Find where the given text appears and provide that cell's center as [x, y] coordinate. 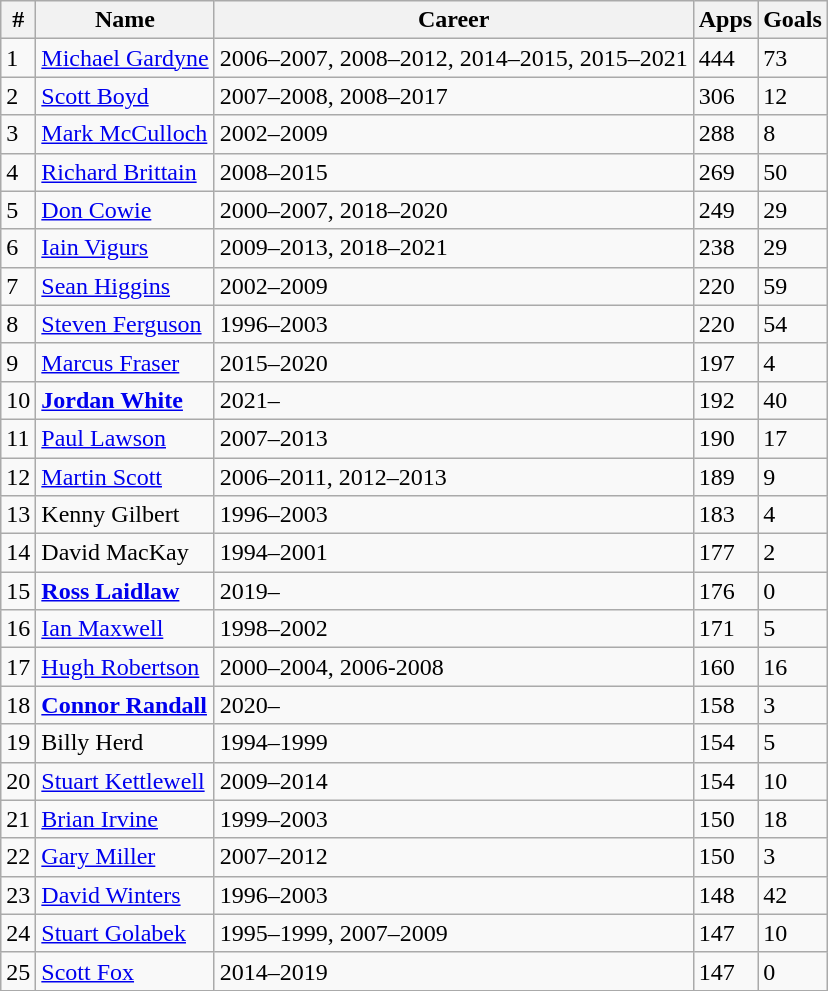
Scott Boyd [125, 96]
1994–1999 [454, 743]
189 [725, 477]
Goals [793, 20]
Ross Laidlaw [125, 591]
19 [18, 743]
Iain Vigurs [125, 248]
1995–1999, 2007–2009 [454, 933]
Career [454, 20]
160 [725, 667]
59 [793, 286]
238 [725, 248]
269 [725, 172]
Gary Miller [125, 857]
Stuart Golabek [125, 933]
192 [725, 400]
2006–2007, 2008–2012, 2014–2015, 2015–2021 [454, 58]
David MacKay [125, 553]
11 [18, 438]
171 [725, 629]
Steven Ferguson [125, 324]
2021– [454, 400]
50 [793, 172]
158 [725, 705]
73 [793, 58]
Paul Lawson [125, 438]
Jordan White [125, 400]
2007–2008, 2008–2017 [454, 96]
Ian Maxwell [125, 629]
20 [18, 781]
Marcus Fraser [125, 362]
2014–2019 [454, 971]
2007–2013 [454, 438]
2019– [454, 591]
2008–2015 [454, 172]
22 [18, 857]
21 [18, 819]
176 [725, 591]
6 [18, 248]
13 [18, 515]
Connor Randall [125, 705]
Don Cowie [125, 210]
Scott Fox [125, 971]
1999–2003 [454, 819]
25 [18, 971]
Brian Irvine [125, 819]
54 [793, 324]
2015–2020 [454, 362]
2020– [454, 705]
1 [18, 58]
2000–2004, 2006-2008 [454, 667]
249 [725, 210]
24 [18, 933]
183 [725, 515]
Stuart Kettlewell [125, 781]
2000–2007, 2018–2020 [454, 210]
148 [725, 895]
Billy Herd [125, 743]
444 [725, 58]
14 [18, 553]
197 [725, 362]
Richard Brittain [125, 172]
42 [793, 895]
2007–2012 [454, 857]
306 [725, 96]
7 [18, 286]
23 [18, 895]
David Winters [125, 895]
# [18, 20]
Michael Gardyne [125, 58]
190 [725, 438]
Kenny Gilbert [125, 515]
1994–2001 [454, 553]
177 [725, 553]
2009–2014 [454, 781]
Martin Scott [125, 477]
Apps [725, 20]
2006–2011, 2012–2013 [454, 477]
2009–2013, 2018–2021 [454, 248]
Sean Higgins [125, 286]
Hugh Robertson [125, 667]
Name [125, 20]
15 [18, 591]
288 [725, 134]
40 [793, 400]
1998–2002 [454, 629]
Mark McCulloch [125, 134]
